Provide the (x, y) coordinate of the cell's center where the given text is located.  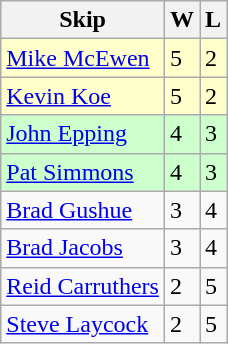
Mike McEwen (83, 58)
Steve Laycock (83, 324)
Brad Jacobs (83, 248)
Kevin Koe (83, 96)
L (214, 20)
Skip (83, 20)
Reid Carruthers (83, 286)
Brad Gushue (83, 210)
John Epping (83, 134)
W (182, 20)
Pat Simmons (83, 172)
